Pinpoint the cell where the given text exists, returning its [X, Y] midpoint coordinate. 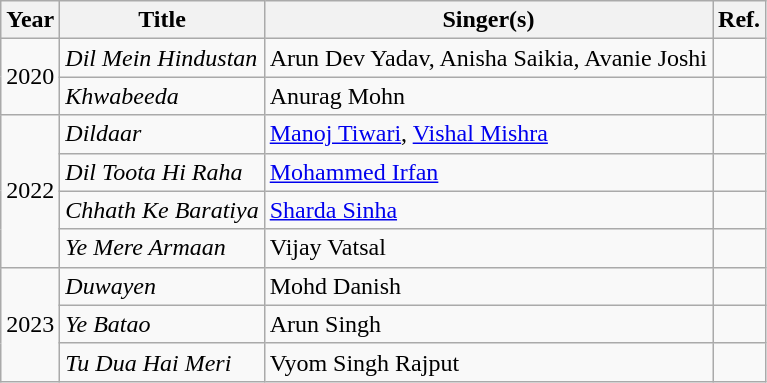
Mohd Danish [488, 286]
Tu Dua Hai Meri [162, 362]
2020 [30, 77]
Manoj Tiwari, Vishal Mishra [488, 134]
2023 [30, 324]
Anurag Mohn [488, 96]
Duwayen [162, 286]
Ye Batao [162, 324]
Ye Mere Armaan [162, 248]
Arun Dev Yadav, Anisha Saikia, Avanie Joshi [488, 58]
Khwabeeda [162, 96]
Dil Toota Hi Raha [162, 172]
Year [30, 20]
Chhath Ke Baratiya [162, 210]
Vijay Vatsal [488, 248]
Dildaar [162, 134]
Arun Singh [488, 324]
Vyom Singh Rajput [488, 362]
2022 [30, 191]
Ref. [740, 20]
Title [162, 20]
Sharda Sinha [488, 210]
Dil Mein Hindustan [162, 58]
Mohammed Irfan [488, 172]
Singer(s) [488, 20]
